Search for the cell housing the specified text and yield its [X, Y] center coordinate. 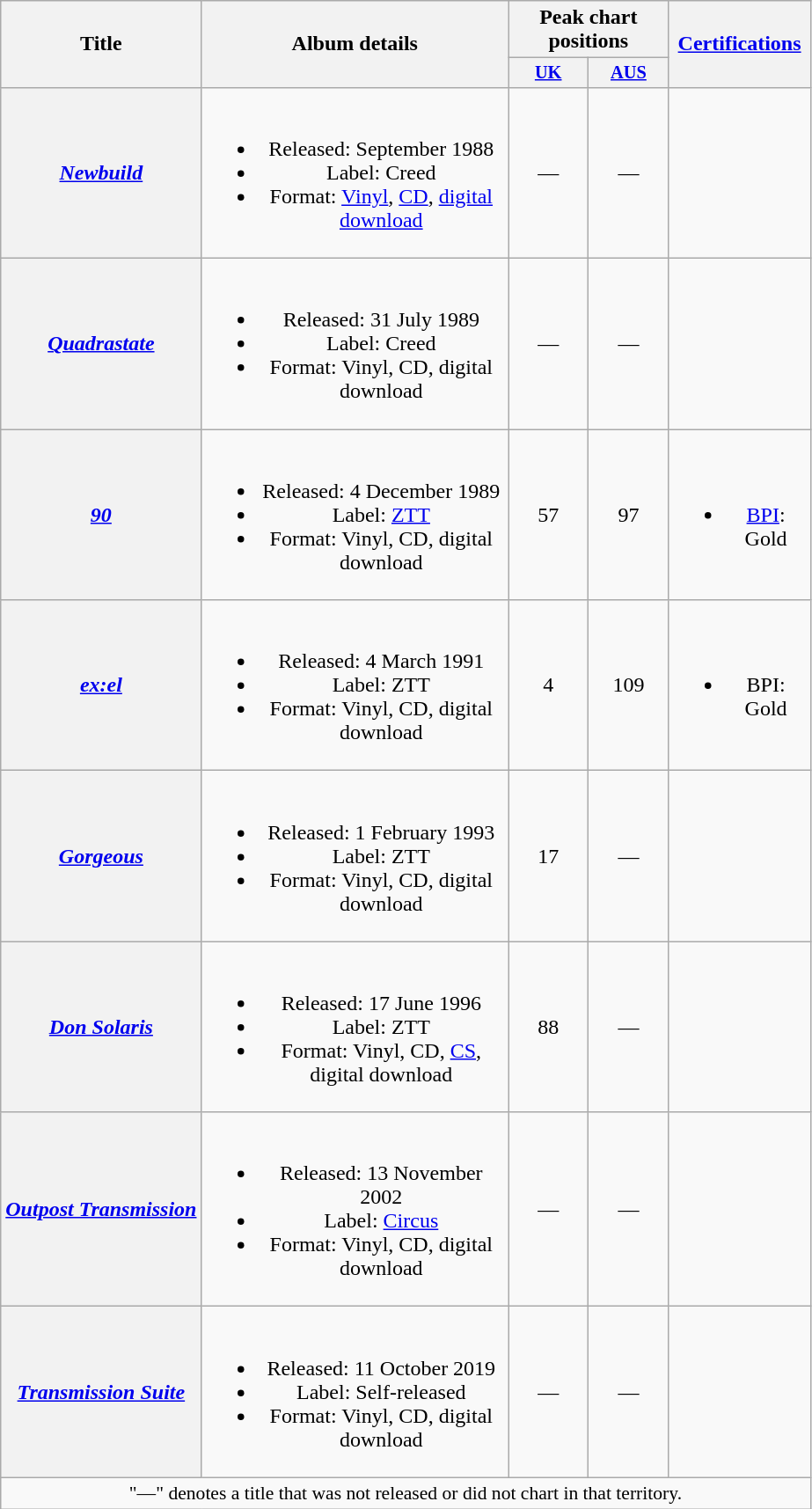
Transmission Suite [101, 1392]
Released: 11 October 2019Label: Self-releasedFormat: Vinyl, CD, digital download [355, 1392]
Certifications [739, 44]
AUS [628, 73]
Released: 17 June 1996Label: ZTTFormat: Vinyl, CD, CS, digital download [355, 1027]
Released: 31 July 1989Label: CreedFormat: Vinyl, CD, digital download [355, 344]
Title [101, 44]
Gorgeous [101, 856]
UK [549, 73]
Quadrastate [101, 344]
17 [549, 856]
Released: 4 March 1991Label: ZTTFormat: Vinyl, CD, digital download [355, 685]
57 [549, 515]
90 [101, 515]
88 [549, 1027]
97 [628, 515]
Album details [355, 44]
Released: 13 November 2002Label: CircusFormat: Vinyl, CD, digital download [355, 1209]
109 [628, 685]
ex:el [101, 685]
Released: 4 December 1989Label: ZTTFormat: Vinyl, CD, digital download [355, 515]
Released: September 1988Label: CreedFormat: Vinyl, CD, digital download [355, 172]
"—" denotes a title that was not released or did not chart in that territory. [406, 1493]
Newbuild [101, 172]
Don Solaris [101, 1027]
Outpost Transmission [101, 1209]
4 [549, 685]
Released: 1 February 1993Label: ZTTFormat: Vinyl, CD, digital download [355, 856]
Peak chart positions [589, 30]
